Capture the cell that displays the provided text and extract its (X, Y) central coordinate. 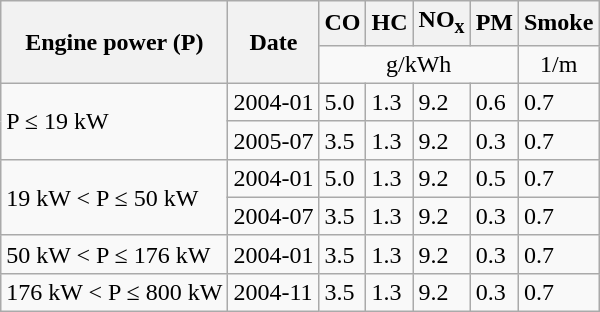
19 kW < P ≤ 50 kW (114, 197)
Engine power (P) (114, 42)
CO (342, 23)
HC (390, 23)
0.6 (494, 102)
PM (494, 23)
2005-07 (274, 140)
g/kWh (419, 64)
0.5 (494, 178)
Smoke (558, 23)
2004-11 (274, 292)
Date (274, 42)
P ≤ 19 kW (114, 121)
NOx (442, 23)
1/m (558, 64)
50 kW < P ≤ 176 kW (114, 254)
2004-07 (274, 216)
176 kW < P ≤ 800 kW (114, 292)
